Identify which cell holds the provided text, then report its [x, y] central coordinate. 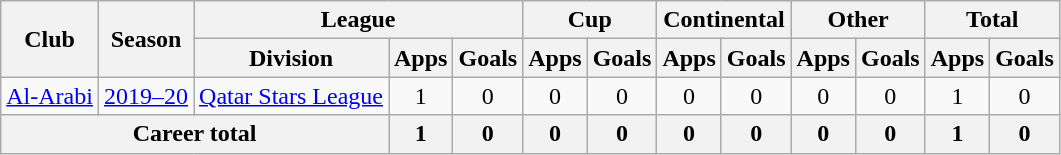
Season [146, 39]
Cup [590, 20]
Club [50, 39]
Other [858, 20]
Qatar Stars League [292, 96]
Al-Arabi [50, 96]
Continental [724, 20]
Career total [195, 134]
2019–20 [146, 96]
League [358, 20]
Division [292, 58]
Total [992, 20]
